Extract the (x, y) coordinate from the center of the cell holding the provided text.  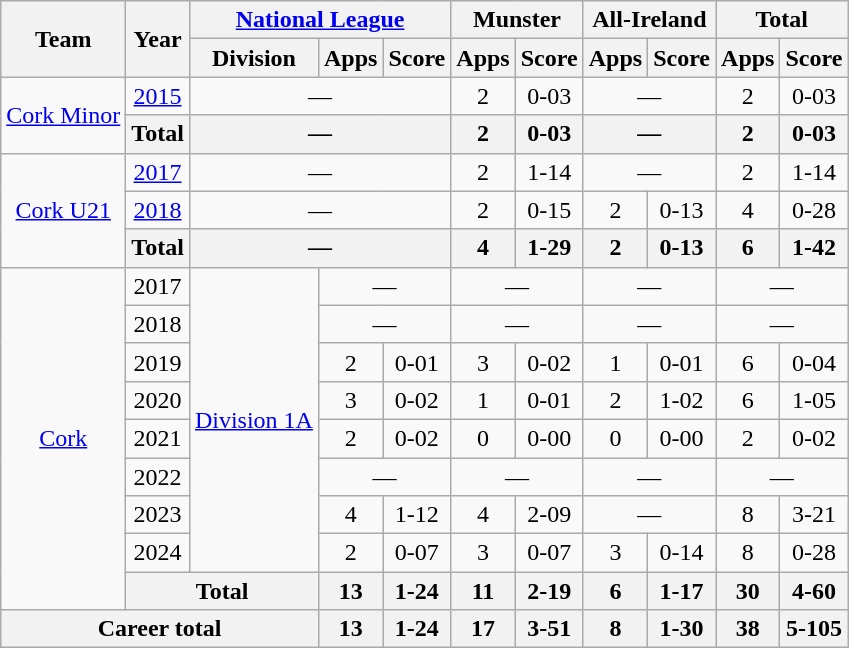
2-19 (549, 591)
2-09 (549, 515)
0-15 (549, 210)
1-17 (682, 591)
1-42 (814, 248)
2020 (158, 400)
Cork (64, 438)
Munster (517, 20)
2015 (158, 96)
1-02 (682, 400)
2022 (158, 477)
Career total (160, 629)
4-60 (814, 591)
3-51 (549, 629)
Division 1A (254, 419)
2019 (158, 362)
All-Ireland (649, 20)
11 (483, 591)
0-14 (682, 553)
17 (483, 629)
3-21 (814, 515)
5-105 (814, 629)
30 (748, 591)
National League (320, 20)
2021 (158, 438)
Division (254, 58)
Team (64, 39)
1-05 (814, 400)
Year (158, 39)
1-12 (417, 515)
Cork Minor (64, 115)
2023 (158, 515)
38 (748, 629)
1-30 (682, 629)
1-29 (549, 248)
0-04 (814, 362)
Cork U21 (64, 210)
2024 (158, 553)
